Search for the cell housing the specified text and yield its [X, Y] center coordinate. 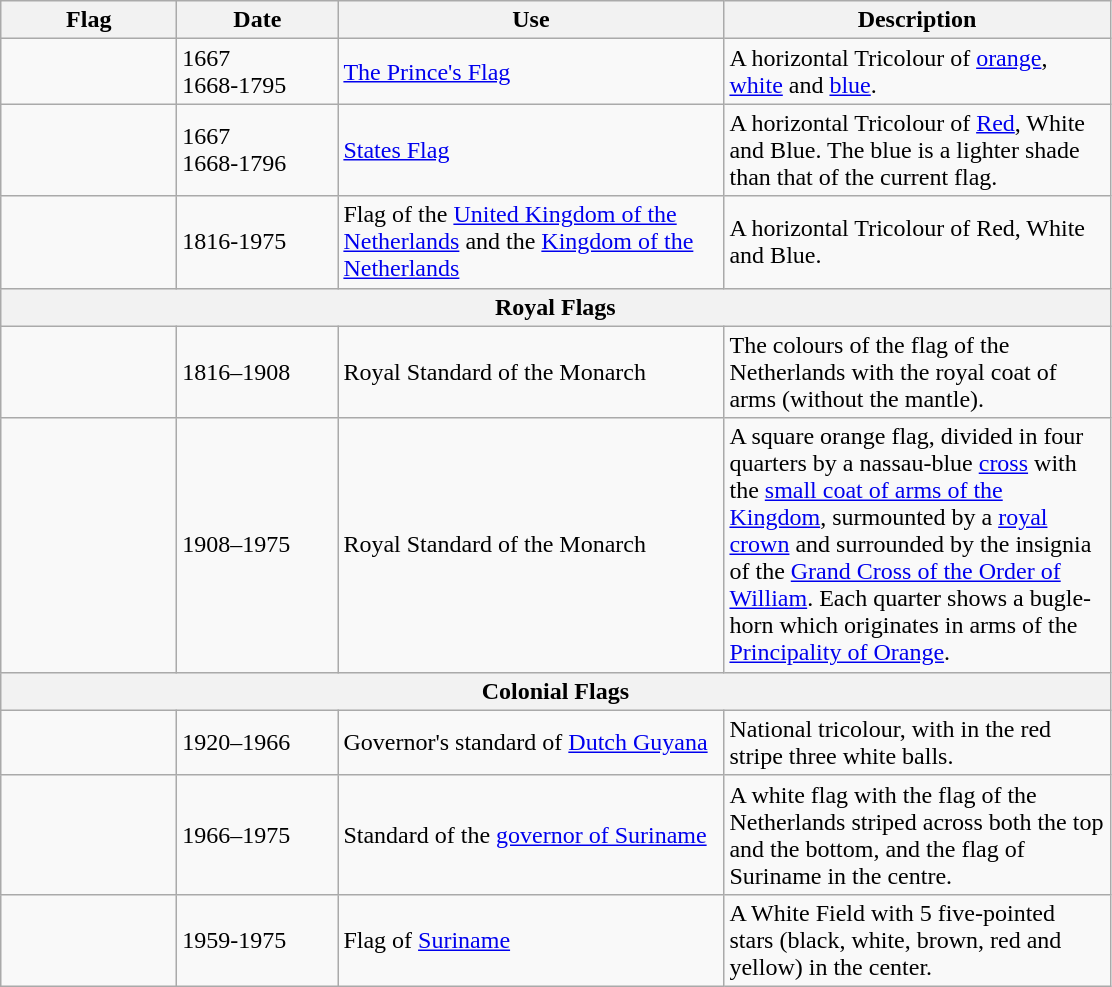
A horizontal Tricolour of Red, White and Blue. [917, 242]
States Flag [531, 150]
The Prince's Flag [531, 72]
1966–1975 [258, 834]
16671668-1795 [258, 72]
Colonial Flags [556, 691]
1816–1908 [258, 372]
Flag of the United Kingdom of the Netherlands and the Kingdom of the Netherlands [531, 242]
Flag [89, 20]
A horizontal Tricolour of Red, White and Blue. The blue is a lighter shade than that of the current flag. [917, 150]
Use [531, 20]
Royal Flags [556, 307]
Governor's standard of Dutch Guyana [531, 742]
A white flag with the flag of the Netherlands striped across both the top and the bottom, and the flag of Suriname in the centre. [917, 834]
National tricolour, with in the red stripe three white balls. [917, 742]
Description [917, 20]
Flag of Suriname [531, 940]
Date [258, 20]
1959-1975 [258, 940]
1816-1975 [258, 242]
The colours of the flag of the Netherlands with the royal coat of arms (without the mantle). [917, 372]
A horizontal Tricolour of orange, white and blue. [917, 72]
16671668-1796 [258, 150]
1920–1966 [258, 742]
A White Field with 5 five-pointed stars (black, white, brown, red and yellow) in the center. [917, 940]
Standard of the governor of Suriname [531, 834]
1908–1975 [258, 545]
